Scan for the cell matching the given text and deliver its (x, y) coordinate at center. 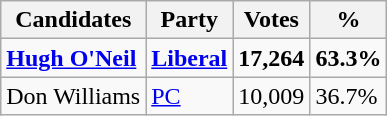
% (348, 20)
Don Williams (74, 96)
Candidates (74, 20)
Hugh O'Neil (74, 58)
10,009 (272, 96)
Party (190, 20)
63.3% (348, 58)
Votes (272, 20)
PC (190, 96)
17,264 (272, 58)
36.7% (348, 96)
Liberal (190, 58)
